From the cell containing the given text, extract its center point as [X, Y] coordinate. 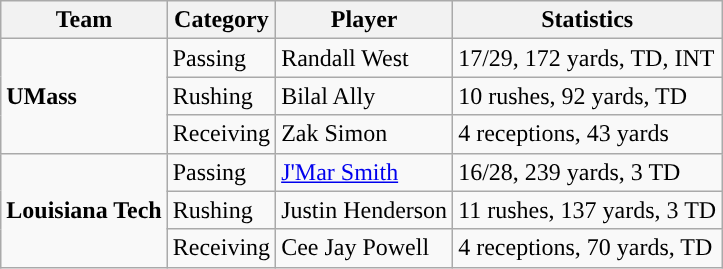
10 rushes, 92 yards, TD [588, 96]
Team [84, 20]
Statistics [588, 20]
UMass [84, 96]
16/28, 239 yards, 3 TD [588, 172]
Randall West [364, 58]
Zak Simon [364, 134]
11 rushes, 137 yards, 3 TD [588, 210]
Cee Jay Powell [364, 248]
17/29, 172 yards, TD, INT [588, 58]
Player [364, 20]
Justin Henderson [364, 210]
Bilal Ally [364, 96]
Louisiana Tech [84, 210]
Category [221, 20]
4 receptions, 43 yards [588, 134]
J'Mar Smith [364, 172]
4 receptions, 70 yards, TD [588, 248]
